From the cell containing the given text, extract its center point as [x, y] coordinate. 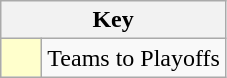
Key [114, 20]
Teams to Playoffs [134, 58]
